Return (X, Y) of the center of cell containing provided text 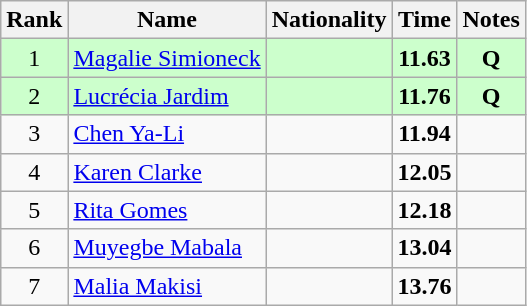
13.76 (424, 286)
11.63 (424, 58)
Lucrécia Jardim (167, 96)
Nationality (329, 20)
11.94 (424, 134)
6 (34, 248)
Notes (491, 20)
Rita Gomes (167, 210)
Time (424, 20)
11.76 (424, 96)
5 (34, 210)
2 (34, 96)
Rank (34, 20)
Chen Ya-Li (167, 134)
3 (34, 134)
Magalie Simioneck (167, 58)
Malia Makisi (167, 286)
Karen Clarke (167, 172)
1 (34, 58)
Muyegbe Mabala (167, 248)
12.18 (424, 210)
7 (34, 286)
4 (34, 172)
13.04 (424, 248)
12.05 (424, 172)
Name (167, 20)
